Output the (X, Y) coordinate of the center of the cell containing the given text.  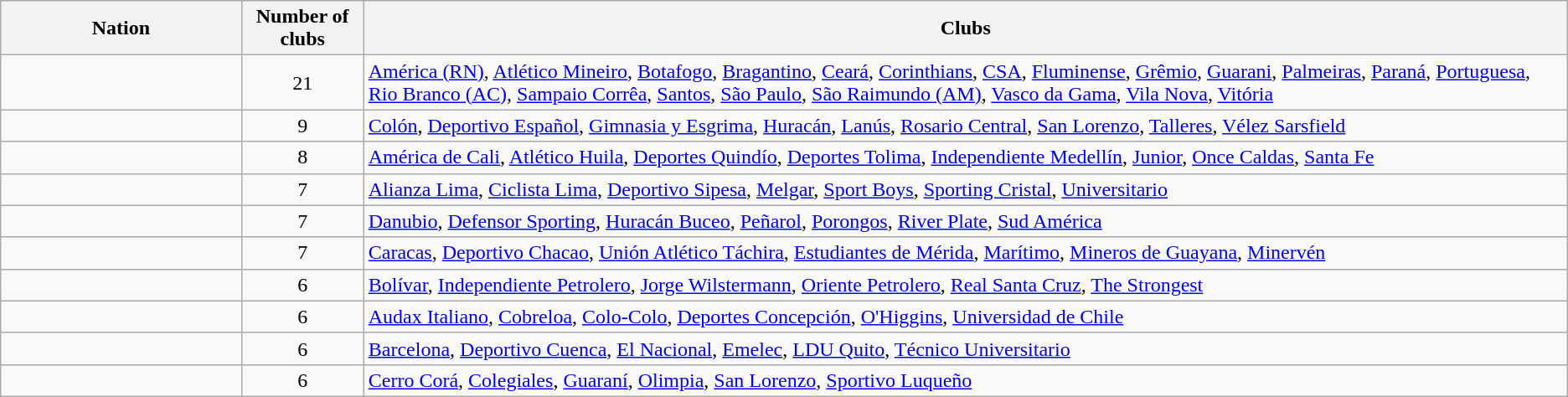
América de Cali, Atlético Huila, Deportes Quindío, Deportes Tolima, Independiente Medellín, Junior, Once Caldas, Santa Fe (965, 157)
Alianza Lima, Ciclista Lima, Deportivo Sipesa, Melgar, Sport Boys, Sporting Cristal, Universitario (965, 189)
Bolívar, Independiente Petrolero, Jorge Wilstermann, Oriente Petrolero, Real Santa Cruz, The Strongest (965, 285)
21 (302, 82)
Caracas, Deportivo Chacao, Unión Atlético Táchira, Estudiantes de Mérida, Marítimo, Mineros de Guayana, Minervén (965, 253)
Audax Italiano, Cobreloa, Colo-Colo, Deportes Concepción, O'Higgins, Universidad de Chile (965, 317)
Number of clubs (302, 28)
9 (302, 126)
Nation (121, 28)
Danubio, Defensor Sporting, Huracán Buceo, Peñarol, Porongos, River Plate, Sud América (965, 221)
Barcelona, Deportivo Cuenca, El Nacional, Emelec, LDU Quito, Técnico Universitario (965, 348)
Colón, Deportivo Español, Gimnasia y Esgrima, Huracán, Lanús, Rosario Central, San Lorenzo, Talleres, Vélez Sarsfield (965, 126)
Clubs (965, 28)
8 (302, 157)
Cerro Corá, Colegiales, Guaraní, Olimpia, San Lorenzo, Sportivo Luqueño (965, 380)
